Return the (X, Y) coordinate for the center point of the cell that contains the specified text.  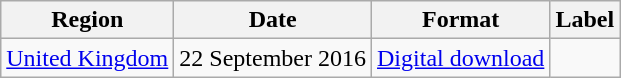
Digital download (461, 58)
Region (88, 20)
Format (461, 20)
Label (585, 20)
United Kingdom (88, 58)
22 September 2016 (273, 58)
Date (273, 20)
